Return the [X, Y] coordinate for the center point of the cell that contains the specified text.  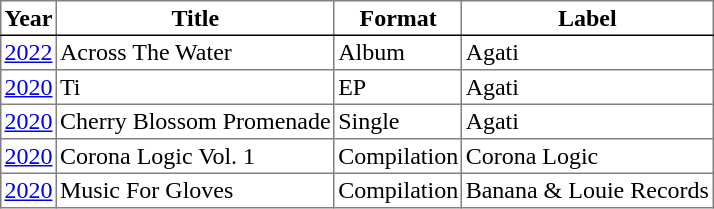
Corona Logic Vol. 1 [195, 156]
Banana & Louie Records [588, 190]
Music For Gloves [195, 190]
Ti [195, 87]
Across The Water [195, 52]
EP [398, 87]
Label [588, 18]
Year [29, 18]
Single [398, 121]
Corona Logic [588, 156]
2022 [29, 52]
Title [195, 18]
Format [398, 18]
Album [398, 52]
Cherry Blossom Promenade [195, 121]
